From the cell containing the given text, extract its center point as (x, y) coordinate. 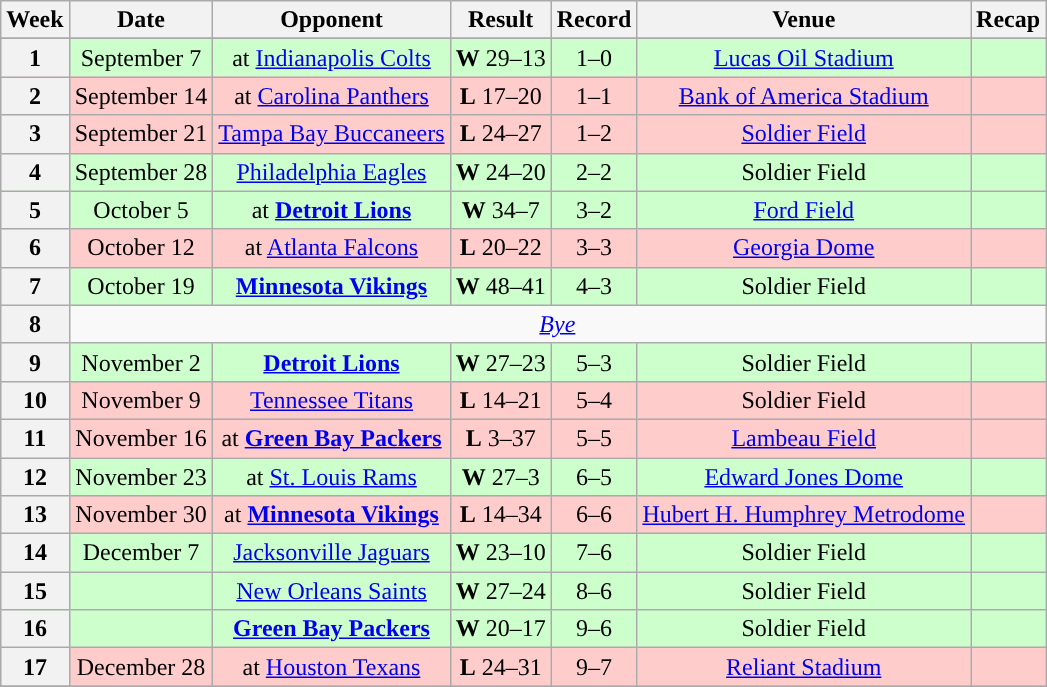
6–5 (594, 477)
12 (35, 477)
L 24–27 (500, 134)
W 48–41 (500, 286)
November 23 (141, 477)
Week (35, 20)
October 5 (141, 210)
6 (35, 248)
September 21 (141, 134)
Edward Jones Dome (804, 477)
9–7 (594, 667)
5 (35, 210)
3 (35, 134)
L 24–31 (500, 667)
Jacksonville Jaguars (332, 553)
Hubert H. Humphrey Metrodome (804, 515)
November 9 (141, 400)
L 3–37 (500, 438)
at Atlanta Falcons (332, 248)
7–6 (594, 553)
December 28 (141, 667)
September 14 (141, 96)
September 7 (141, 58)
Green Bay Packers (332, 629)
Minnesota Vikings (332, 286)
9 (35, 362)
October 19 (141, 286)
at St. Louis Rams (332, 477)
5–5 (594, 438)
10 (35, 400)
November 2 (141, 362)
W 23–10 (500, 553)
11 (35, 438)
17 (35, 667)
L 14–34 (500, 515)
W 27–24 (500, 591)
Result (500, 20)
at Indianapolis Colts (332, 58)
Reliant Stadium (804, 667)
Ford Field (804, 210)
November 16 (141, 438)
5–3 (594, 362)
W 24–20 (500, 172)
Record (594, 20)
Tennessee Titans (332, 400)
6–6 (594, 515)
2 (35, 96)
1–1 (594, 96)
7 (35, 286)
3–2 (594, 210)
16 (35, 629)
at Minnesota Vikings (332, 515)
Recap (1008, 20)
Venue (804, 20)
L 17–20 (500, 96)
W 27–23 (500, 362)
at Houston Texans (332, 667)
Bye (557, 324)
9–6 (594, 629)
15 (35, 591)
October 12 (141, 248)
Tampa Bay Buccaneers (332, 134)
2–2 (594, 172)
November 30 (141, 515)
December 7 (141, 553)
4–3 (594, 286)
13 (35, 515)
8–6 (594, 591)
W 29–13 (500, 58)
Lucas Oil Stadium (804, 58)
W 20–17 (500, 629)
1–0 (594, 58)
at Green Bay Packers (332, 438)
W 34–7 (500, 210)
1 (35, 58)
Date (141, 20)
New Orleans Saints (332, 591)
at Carolina Panthers (332, 96)
Philadelphia Eagles (332, 172)
5–4 (594, 400)
September 28 (141, 172)
L 14–21 (500, 400)
3–3 (594, 248)
Lambeau Field (804, 438)
Georgia Dome (804, 248)
W 27–3 (500, 477)
Detroit Lions (332, 362)
Bank of America Stadium (804, 96)
4 (35, 172)
at Detroit Lions (332, 210)
L 20–22 (500, 248)
Opponent (332, 20)
1–2 (594, 134)
14 (35, 553)
8 (35, 324)
